Extract the [x, y] coordinate from the center of the cell holding the provided text.  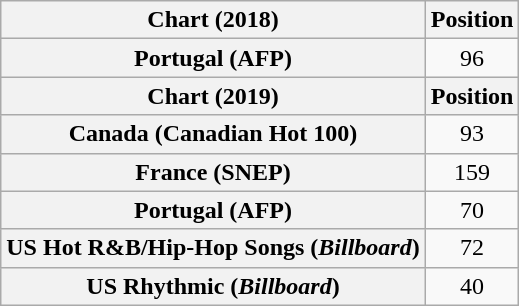
96 [472, 58]
US Rhythmic (Billboard) [213, 286]
93 [472, 134]
Chart (2018) [213, 20]
France (SNEP) [213, 172]
40 [472, 286]
Chart (2019) [213, 96]
Canada (Canadian Hot 100) [213, 134]
70 [472, 210]
72 [472, 248]
US Hot R&B/Hip-Hop Songs (Billboard) [213, 248]
159 [472, 172]
